Determine the (x, y) coordinate at the center of the cell enclosing the given text.  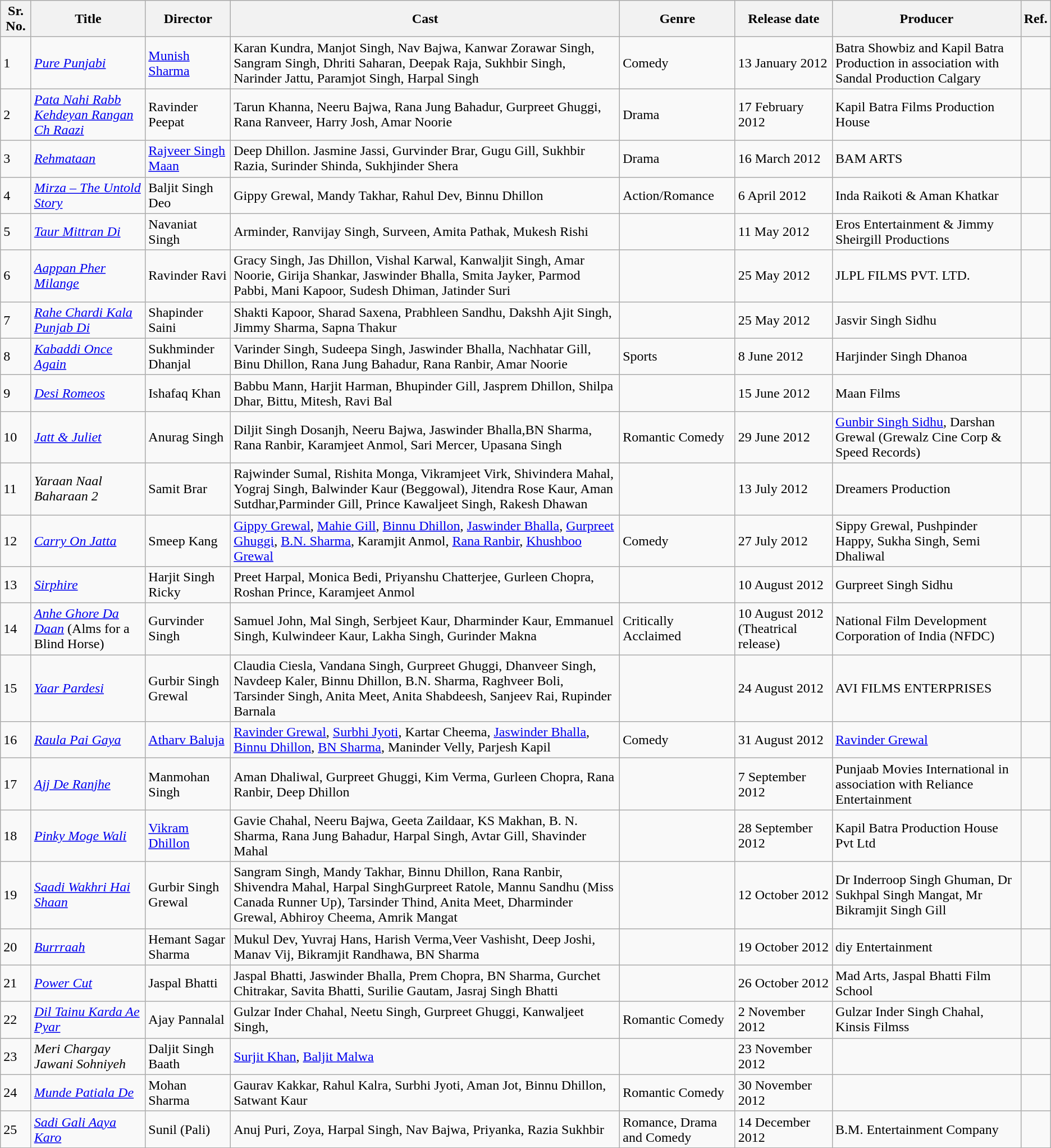
Diljit Singh Dosanjh, Neeru Bajwa, Jaswinder Bhalla,BN Sharma, Rana Ranbir, Karamjeet Anmol, Sari Mercer, Upasana Singh (426, 437)
11 May 2012 (784, 231)
Munde Patiala De (88, 1093)
Gaurav Kakkar, Rahul Kalra, Surbhi Jyoti, Aman Jot, Binnu Dhillon, Satwant Kaur (426, 1093)
Director (188, 19)
Desi Romeos (88, 393)
Babbu Mann, Harjit Harman, Bhupinder Gill, Jasprem Dhillon, Shilpa Dhar, Bittu, Mitesh, Ravi Bal (426, 393)
Punjaab Movies International in association with Reliance Entertainment (927, 784)
Pinky Moge Wali (88, 836)
Preet Harpal, Monica Bedi, Priyanshu Chatterjee, Gurleen Chopra, Roshan Prince, Karamjeet Anmol (426, 585)
Sunil (Pali) (188, 1129)
Romance, Drama and Comedy (678, 1129)
24 August 2012 (784, 689)
13 (16, 585)
Sippy Grewal, Pushpinder Happy, Sukha Singh, Semi Dhaliwal (927, 540)
Atharv Baluja (188, 740)
14 (16, 629)
Batra Showbiz and Kapil Batra Production in association with Sandal Production Calgary (927, 63)
23 November 2012 (784, 1056)
Aman Dhaliwal, Gurpreet Ghuggi, Kim Verma, Gurleen Chopra, Rana Ranbir, Deep Dhillon (426, 784)
Release date (784, 19)
diy Entertainment (927, 947)
Baljit Singh Deo (188, 195)
Maan Films (927, 393)
28 September 2012 (784, 836)
3 (16, 158)
Rehmataan (88, 158)
Gurvinder Singh (188, 629)
Critically Acclaimed (678, 629)
14 December 2012 (784, 1129)
Ravinder Grewal, Surbhi Jyoti, Kartar Cheema, Jaswinder Bhalla, Binnu Dhillon, BN Sharma, Maninder Velly, Parjesh Kapil (426, 740)
Gulzar Inder Chahal, Neetu Singh, Gurpreet Ghuggi, Kanwaljeet Singh, (426, 1020)
16 (16, 740)
13 July 2012 (784, 489)
19 October 2012 (784, 947)
Aappan Pher Milange (88, 276)
Ravinder Ravi (188, 276)
20 (16, 947)
Dreamers Production (927, 489)
BAM ARTS (927, 158)
Samit Brar (188, 489)
Tarun Khanna, Neeru Bajwa, Rana Jung Bahadur, Gurpreet Ghuggi, Rana Ranveer, Harry Josh, Amar Noorie (426, 115)
Rahe Chardi Kala Punjab Di (88, 320)
26 October 2012 (784, 983)
Kapil Batra Films Production House (927, 115)
Power Cut (88, 983)
7 (16, 320)
31 August 2012 (784, 740)
Anurag Singh (188, 437)
30 November 2012 (784, 1093)
Carry On Jatta (88, 540)
Genre (678, 19)
Cast (426, 19)
Jasvir Singh Sidhu (927, 320)
Gippy Grewal, Mandy Takhar, Rahul Dev, Binnu Dhillon (426, 195)
Sirphire (88, 585)
Rajveer Singh Maan (188, 158)
12 October 2012 (784, 895)
Meri Chargay Jawani Sohniyeh (88, 1056)
Gulzar Inder Singh Chahal, Kinsis Filmss (927, 1020)
Harjinder Singh Dhanoa (927, 356)
24 (16, 1093)
Kapil Batra Production House Pvt Ltd (927, 836)
B.M. Entertainment Company (927, 1129)
29 June 2012 (784, 437)
Yaar Pardesi (88, 689)
Anuj Puri, Zoya, Harpal Singh, Nav Bajwa, Priyanka, Razia Sukhbir (426, 1129)
5 (16, 231)
Pure Punjabi (88, 63)
Anhe Ghore Da Daan (Alms for a Blind Horse) (88, 629)
Ajj De Ranjhe (88, 784)
Producer (927, 19)
Sadi Gali Aaya Karo (88, 1129)
Jaspal Bhatti, Jaswinder Bhalla, Prem Chopra, BN Sharma, Gurchet Chitrakar, Savita Bhatti, Surilie Gautam, Jasraj Singh Bhatti (426, 983)
2 November 2012 (784, 1020)
6 April 2012 (784, 195)
22 (16, 1020)
Taur Mittran Di (88, 231)
Mohan Sharma (188, 1093)
Title (88, 19)
Shakti Kapoor, Sharad Saxena, Prabhleen Sandhu, Dakshh Ajit Singh, Jimmy Sharma, Sapna Thakur (426, 320)
Kabaddi Once Again (88, 356)
7 September 2012 (784, 784)
Inda Raikoti & Aman Khatkar (927, 195)
8 June 2012 (784, 356)
Sukhminder Dhanjal (188, 356)
23 (16, 1056)
JLPL FILMS PVT. LTD. (927, 276)
Sports (678, 356)
15 June 2012 (784, 393)
Gurpreet Singh Sidhu (927, 585)
2 (16, 115)
National Film Development Corporation of India (NFDC) (927, 629)
Ajay Pannalal (188, 1020)
13 January 2012 (784, 63)
6 (16, 276)
Eros Entertainment & Jimmy Sheirgill Productions (927, 231)
9 (16, 393)
Deep Dhillon. Jasmine Jassi, Gurvinder Brar, Gugu Gill, Sukhbir Razia, Surinder Shinda, Sukhjinder Shera (426, 158)
Hemant Sagar Sharma (188, 947)
Jatt & Juliet (88, 437)
Gavie Chahal, Neeru Bajwa, Geeta Zaildaar, KS Makhan, B. N. Sharma, Rana Jung Bahadur, Harpal Singh, Avtar Gill, Shavinder Mahal (426, 836)
25 (16, 1129)
8 (16, 356)
Manmohan Singh (188, 784)
Sr. No. (16, 19)
10 August 2012 (Theatrical release) (784, 629)
Shapinder Saini (188, 320)
Surjit Khan, Baljit Malwa (426, 1056)
19 (16, 895)
Ravinder Peepat (188, 115)
4 (16, 195)
15 (16, 689)
16 March 2012 (784, 158)
17 (16, 784)
27 July 2012 (784, 540)
Dr Inderroop Singh Ghuman, Dr Sukhpal Singh Mangat, Mr Bikramjit Singh Gill (927, 895)
10 (16, 437)
Daljit Singh Baath (188, 1056)
Action/Romance (678, 195)
Varinder Singh, Sudeepa Singh, Jaswinder Bhalla, Nachhatar Gill, Binu Dhillon, Rana Jung Bahadur, Rana Ranbir, Amar Noorie (426, 356)
Mirza – The Untold Story (88, 195)
Saadi Wakhri Hai Shaan (88, 895)
Mad Arts, Jaspal Bhatti Film School (927, 983)
Jaspal Bhatti (188, 983)
Arminder, Ranvijay Singh, Surveen, Amita Pathak, Mukesh Rishi (426, 231)
Vikram Dhillon (188, 836)
17 February 2012 (784, 115)
Ref. (1035, 19)
Harjit Singh Ricky (188, 585)
Munish Sharma (188, 63)
Pata Nahi Rabb Kehdeyan Rangan Ch Raazi (88, 115)
11 (16, 489)
18 (16, 836)
Smeep Kang (188, 540)
Navaniat Singh (188, 231)
Raula Pai Gaya (88, 740)
Gippy Grewal, Mahie Gill, Binnu Dhillon, Jaswinder Bhalla, Gurpreet Ghuggi, B.N. Sharma, Karamjit Anmol, Rana Ranbir, Khushboo Grewal (426, 540)
AVI FILMS ENTERPRISES (927, 689)
Mukul Dev, Yuvraj Hans, Harish Verma,Veer Vashisht, Deep Joshi, Manav Vij, Bikramjit Randhawa, BN Sharma (426, 947)
Burrraah (88, 947)
12 (16, 540)
Yaraan Naal Baharaan 2 (88, 489)
Ravinder Grewal (927, 740)
Samuel John, Mal Singh, Serbjeet Kaur, Dharminder Kaur, Emmanuel Singh, Kulwindeer Kaur, Lakha Singh, Gurinder Makna (426, 629)
Gunbir Singh Sidhu, Darshan Grewal (Grewalz Cine Corp & Speed Records) (927, 437)
10 August 2012 (784, 585)
1 (16, 63)
Dil Tainu Karda Ae Pyar (88, 1020)
Ishafaq Khan (188, 393)
21 (16, 983)
